Extract the [X, Y] coordinate from the center of the cell holding the provided text.  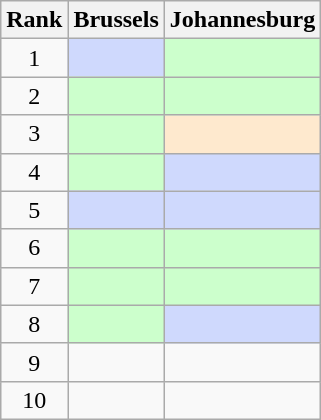
2 [34, 96]
3 [34, 134]
Brussels [116, 20]
Johannesburg [242, 20]
8 [34, 324]
7 [34, 286]
9 [34, 362]
Rank [34, 20]
10 [34, 400]
6 [34, 248]
5 [34, 210]
1 [34, 58]
4 [34, 172]
